Determine the (x, y) coordinate at the center of the cell enclosing the given text.  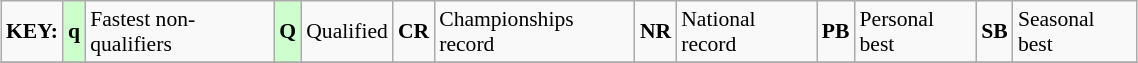
Championships record (534, 32)
National record (746, 32)
Personal best (916, 32)
q (74, 32)
Q (288, 32)
SB (994, 32)
Fastest non-qualifiers (180, 32)
CR (414, 32)
KEY: (32, 32)
Qualified (347, 32)
NR (656, 32)
Seasonal best (1075, 32)
PB (836, 32)
